Provide the (X, Y) coordinate of the cell's center where the given text is located.  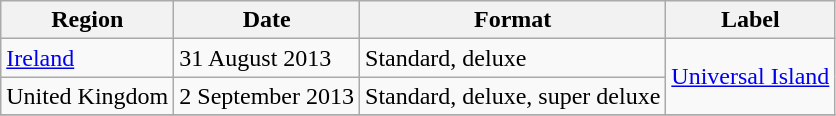
Region (88, 20)
31 August 2013 (267, 58)
Date (267, 20)
Standard, deluxe, super deluxe (513, 96)
Ireland (88, 58)
2 September 2013 (267, 96)
Label (750, 20)
Universal Island (750, 77)
Format (513, 20)
United Kingdom (88, 96)
Standard, deluxe (513, 58)
